Return the [X, Y] coordinate for the center point of the cell that contains the specified text.  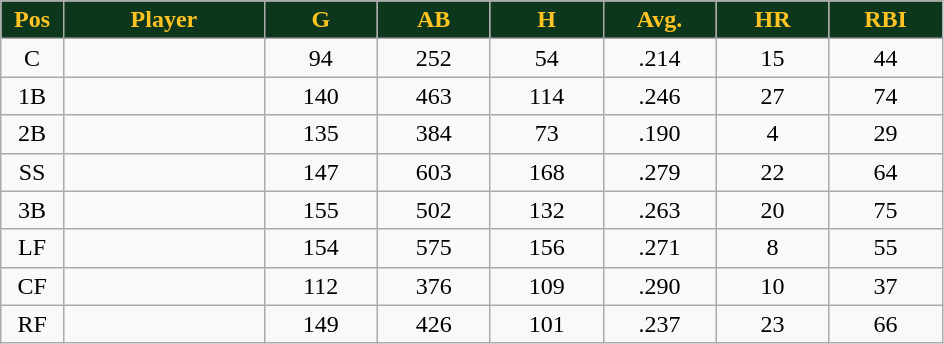
CF [32, 286]
15 [772, 58]
.263 [660, 210]
252 [434, 58]
132 [546, 210]
C [32, 58]
.237 [660, 324]
Player [164, 20]
155 [320, 210]
147 [320, 172]
.290 [660, 286]
168 [546, 172]
502 [434, 210]
109 [546, 286]
149 [320, 324]
603 [434, 172]
384 [434, 134]
8 [772, 248]
.246 [660, 96]
154 [320, 248]
64 [886, 172]
1B [32, 96]
22 [772, 172]
37 [886, 286]
.214 [660, 58]
Avg. [660, 20]
376 [434, 286]
156 [546, 248]
140 [320, 96]
20 [772, 210]
112 [320, 286]
101 [546, 324]
AB [434, 20]
54 [546, 58]
RBI [886, 20]
RF [32, 324]
27 [772, 96]
2B [32, 134]
.271 [660, 248]
Pos [32, 20]
426 [434, 324]
.279 [660, 172]
75 [886, 210]
114 [546, 96]
463 [434, 96]
.190 [660, 134]
55 [886, 248]
LF [32, 248]
66 [886, 324]
135 [320, 134]
44 [886, 58]
94 [320, 58]
4 [772, 134]
3B [32, 210]
29 [886, 134]
73 [546, 134]
SS [32, 172]
575 [434, 248]
G [320, 20]
74 [886, 96]
HR [772, 20]
23 [772, 324]
H [546, 20]
10 [772, 286]
